Capture the cell that displays the provided text and extract its [X, Y] central coordinate. 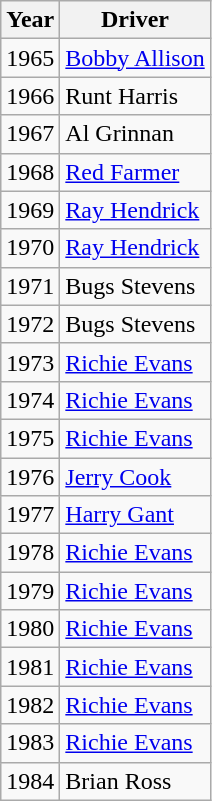
1966 [30, 96]
1978 [30, 553]
1977 [30, 515]
1972 [30, 324]
1968 [30, 172]
Bobby Allison [135, 58]
Al Grinnan [135, 134]
1970 [30, 248]
Red Farmer [135, 172]
1979 [30, 591]
1982 [30, 705]
Runt Harris [135, 96]
Brian Ross [135, 781]
1980 [30, 629]
1971 [30, 286]
Year [30, 20]
1965 [30, 58]
1967 [30, 134]
Harry Gant [135, 515]
1974 [30, 400]
1984 [30, 781]
Driver [135, 20]
1975 [30, 438]
1969 [30, 210]
Jerry Cook [135, 477]
1981 [30, 667]
1973 [30, 362]
1976 [30, 477]
1983 [30, 743]
